From the cell containing the given text, extract its center point as [X, Y] coordinate. 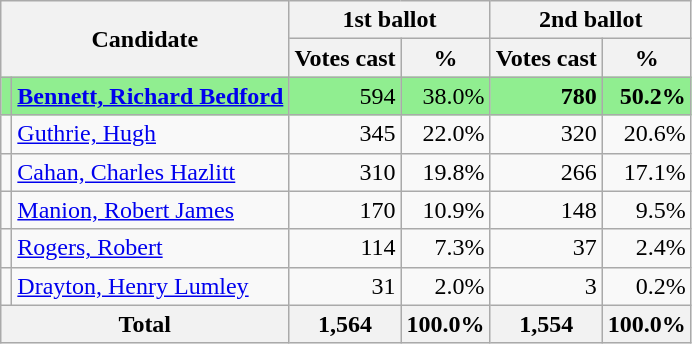
780 [546, 96]
31 [345, 286]
1,564 [345, 324]
22.0% [446, 134]
Cahan, Charles Hazlitt [150, 172]
Guthrie, Hugh [150, 134]
2.0% [446, 286]
310 [345, 172]
7.3% [446, 248]
114 [345, 248]
37 [546, 248]
Candidate [145, 39]
2.4% [646, 248]
2nd ballot [590, 20]
Manion, Robert James [150, 210]
148 [546, 210]
Total [145, 324]
17.1% [646, 172]
20.6% [646, 134]
9.5% [646, 210]
345 [345, 134]
594 [345, 96]
3 [546, 286]
266 [546, 172]
320 [546, 134]
38.0% [446, 96]
170 [345, 210]
Rogers, Robert [150, 248]
1,554 [546, 324]
Bennett, Richard Bedford [150, 96]
Drayton, Henry Lumley [150, 286]
0.2% [646, 286]
1st ballot [390, 20]
10.9% [446, 210]
50.2% [646, 96]
19.8% [446, 172]
